Output the [X, Y] coordinate of the center of the cell containing the given text.  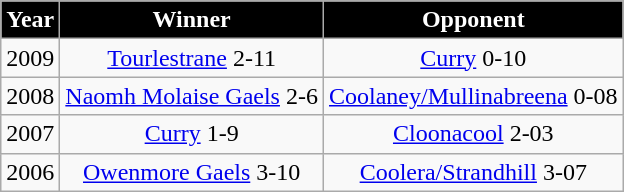
2008 [30, 96]
2009 [30, 58]
Tourlestrane 2-11 [192, 58]
Naomh Molaise Gaels 2-6 [192, 96]
2007 [30, 134]
Owenmore Gaels 3-10 [192, 172]
2006 [30, 172]
Year [30, 20]
Coolaney/Mullinabreena 0-08 [473, 96]
Curry 0-10 [473, 58]
Coolera/Strandhill 3-07 [473, 172]
Winner [192, 20]
Opponent [473, 20]
Cloonacool 2-03 [473, 134]
Curry 1-9 [192, 134]
